Return the (X, Y) coordinate for the center point of the cell that contains the specified text.  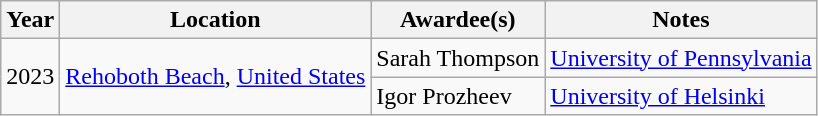
Sarah Thompson (458, 58)
Awardee(s) (458, 20)
Igor Prozheev (458, 96)
Notes (681, 20)
2023 (30, 77)
Location (216, 20)
University of Pennsylvania (681, 58)
Rehoboth Beach, United States (216, 77)
Year (30, 20)
University of Helsinki (681, 96)
